Return [x, y] of the center of cell containing provided text 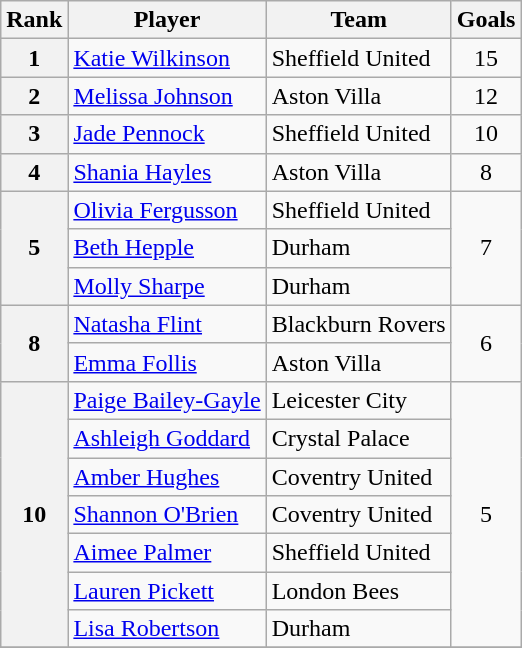
Lauren Pickett [167, 591]
Melissa Johnson [167, 96]
Shania Hayles [167, 172]
Natasha Flint [167, 324]
Beth Hepple [167, 248]
1 [34, 58]
Emma Follis [167, 362]
Rank [34, 20]
12 [486, 96]
Team [358, 20]
4 [34, 172]
15 [486, 58]
Blackburn Rovers [358, 324]
Lisa Robertson [167, 629]
Paige Bailey-Gayle [167, 400]
Goals [486, 20]
Crystal Palace [358, 438]
Aimee Palmer [167, 553]
Amber Hughes [167, 477]
Shannon O'Brien [167, 515]
3 [34, 134]
7 [486, 248]
Ashleigh Goddard [167, 438]
Olivia Fergusson [167, 210]
Jade Pennock [167, 134]
London Bees [358, 591]
2 [34, 96]
6 [486, 343]
Katie Wilkinson [167, 58]
Player [167, 20]
Leicester City [358, 400]
Molly Sharpe [167, 286]
